Locate the cell with the specified text and output its [X, Y] center coordinate. 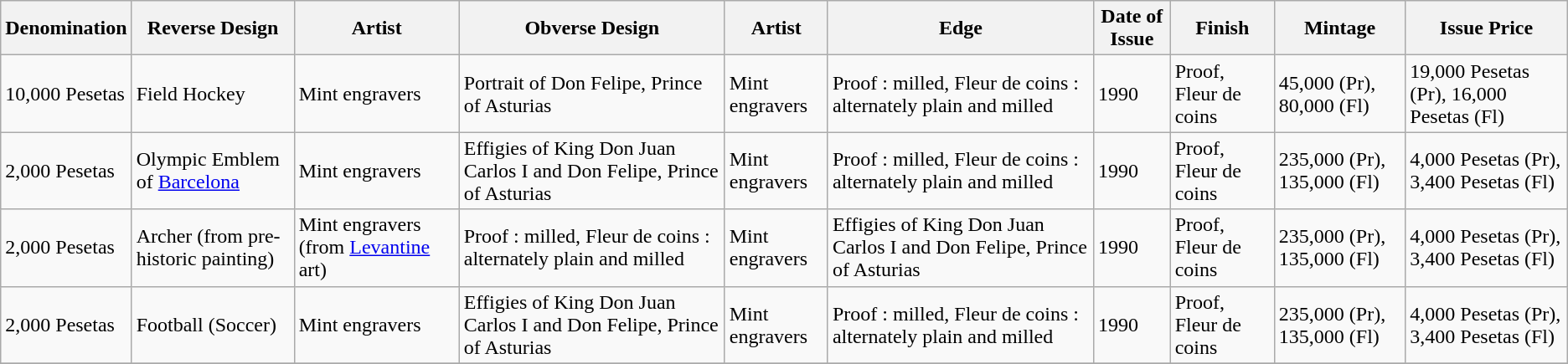
Mintage [1339, 28]
Olympic Emblem of Barcelona [213, 171]
19,000 Pesetas (Pr), 16,000 Pesetas (Fl) [1486, 94]
Date of Issue [1132, 28]
Reverse Design [213, 28]
45,000 (Pr), 80,000 (Fl) [1339, 94]
Issue Price [1486, 28]
Obverse Design [591, 28]
Archer (from pre-historic painting) [213, 248]
Finish [1222, 28]
Portrait of Don Felipe, Prince of Asturias [591, 94]
Mint engravers (from Levantine art) [377, 248]
Field Hockey [213, 94]
Edge [960, 28]
Denomination [66, 28]
10,000 Pesetas [66, 94]
Football (Soccer) [213, 325]
